Find where the given text appears and provide that cell's center as (X, Y) coordinate. 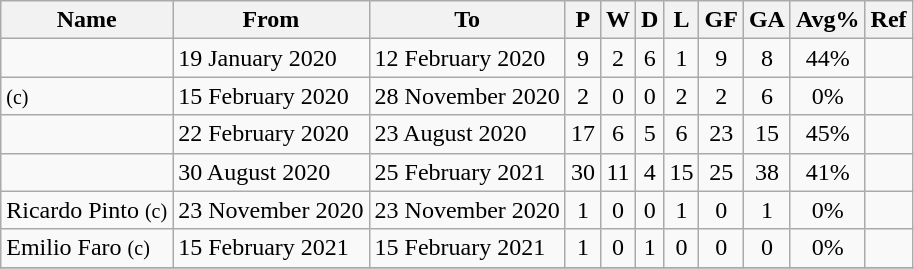
Ricardo Pinto (c) (87, 210)
19 January 2020 (271, 58)
GA (766, 20)
30 (582, 172)
23 (721, 134)
11 (618, 172)
23 August 2020 (467, 134)
(c) (87, 96)
30 August 2020 (271, 172)
Name (87, 20)
Ref (888, 20)
P (582, 20)
44% (828, 58)
W (618, 20)
8 (766, 58)
22 February 2020 (271, 134)
17 (582, 134)
4 (650, 172)
15 February 2020 (271, 96)
45% (828, 134)
25 (721, 172)
5 (650, 134)
25 February 2021 (467, 172)
D (650, 20)
41% (828, 172)
12 February 2020 (467, 58)
GF (721, 20)
From (271, 20)
38 (766, 172)
To (467, 20)
L (682, 20)
Avg% (828, 20)
28 November 2020 (467, 96)
Emilio Faro (c) (87, 248)
